Scan for the cell matching the given text and deliver its [X, Y] coordinate at center. 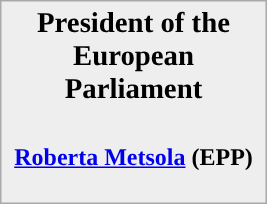
President of theEuropean Parliament [133, 55]
Roberta Metsola (EPP) [133, 170]
